Return the [X, Y] coordinate for the center point of the cell that contains the specified text.  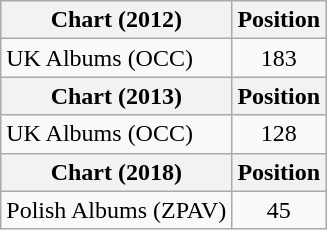
128 [279, 134]
Chart (2018) [116, 172]
Chart (2013) [116, 96]
183 [279, 58]
Polish Albums (ZPAV) [116, 210]
Chart (2012) [116, 20]
45 [279, 210]
